Capture the cell that displays the provided text and extract its (X, Y) central coordinate. 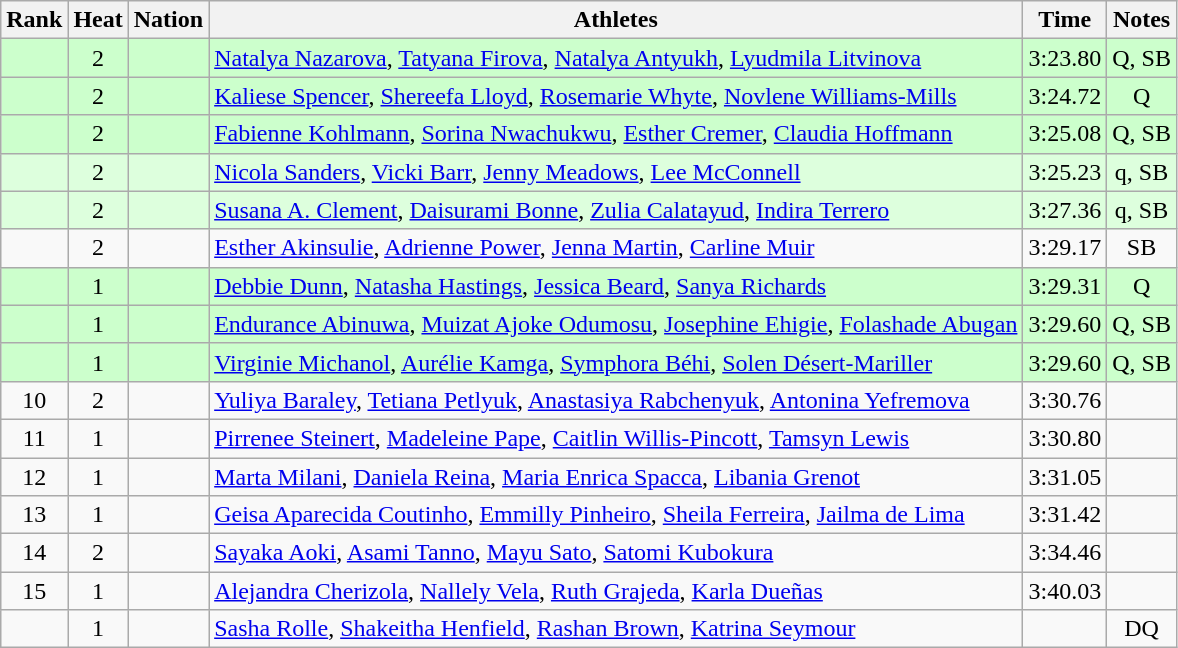
Athletes (616, 20)
Susana A. Clement, Daisurami Bonne, Zulia Calatayud, Indira Terrero (616, 210)
3:25.23 (1065, 172)
3:25.08 (1065, 134)
DQ (1142, 629)
3:31.05 (1065, 477)
Pirrenee Steinert, Madeleine Pape, Caitlin Willis-Pincott, Tamsyn Lewis (616, 438)
Nicola Sanders, Vicki Barr, Jenny Meadows, Lee McConnell (616, 172)
Sayaka Aoki, Asami Tanno, Mayu Sato, Satomi Kubokura (616, 553)
Endurance Abinuwa, Muizat Ajoke Odumosu, Josephine Ehigie, Folashade Abugan (616, 324)
Marta Milani, Daniela Reina, Maria Enrica Spacca, Libania Grenot (616, 477)
12 (34, 477)
Virginie Michanol, Aurélie Kamga, Symphora Béhi, Solen Désert-Mariller (616, 362)
14 (34, 553)
Debbie Dunn, Natasha Hastings, Jessica Beard, Sanya Richards (616, 286)
3:30.80 (1065, 438)
Notes (1142, 20)
Nation (168, 20)
3:34.46 (1065, 553)
3:31.42 (1065, 515)
Esther Akinsulie, Adrienne Power, Jenna Martin, Carline Muir (616, 248)
3:29.17 (1065, 248)
3:30.76 (1065, 400)
Rank (34, 20)
10 (34, 400)
Fabienne Kohlmann, Sorina Nwachukwu, Esther Cremer, Claudia Hoffmann (616, 134)
Yuliya Baraley, Tetiana Petlyuk, Anastasiya Rabchenyuk, Antonina Yefremova (616, 400)
Sasha Rolle, Shakeitha Henfield, Rashan Brown, Katrina Seymour (616, 629)
15 (34, 591)
13 (34, 515)
Alejandra Cherizola, Nallely Vela, Ruth Grajeda, Karla Dueñas (616, 591)
SB (1142, 248)
Geisa Aparecida Coutinho, Emmilly Pinheiro, Sheila Ferreira, Jailma de Lima (616, 515)
11 (34, 438)
3:29.31 (1065, 286)
Heat (98, 20)
3:40.03 (1065, 591)
Time (1065, 20)
3:24.72 (1065, 96)
Natalya Nazarova, Tatyana Firova, Natalya Antyukh, Lyudmila Litvinova (616, 58)
Kaliese Spencer, Shereefa Lloyd, Rosemarie Whyte, Novlene Williams-Mills (616, 96)
3:27.36 (1065, 210)
3:23.80 (1065, 58)
